Detect which cell encompasses the target text, then output its (x, y) center coordinate. 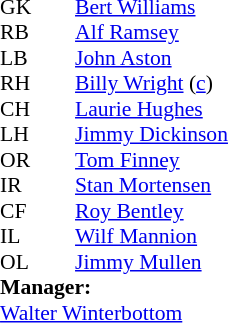
Jimmy Mullen (152, 262)
Manager: (114, 287)
LH (19, 135)
LB (19, 58)
CH (19, 109)
OR (19, 160)
IL (19, 237)
Jimmy Dickinson (152, 135)
John Aston (152, 58)
OL (19, 262)
Alf Ramsey (152, 33)
CF (19, 211)
Stan Mortensen (152, 185)
Roy Bentley (152, 211)
Laurie Hughes (152, 109)
RH (19, 83)
Wilf Mannion (152, 237)
Billy Wright (c) (152, 83)
Tom Finney (152, 160)
IR (19, 185)
RB (19, 33)
